Output the (X, Y) coordinate of the center of the cell containing the given text.  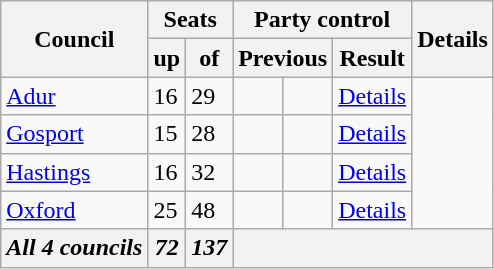
up (167, 58)
Result (372, 58)
Hastings (74, 172)
Oxford (74, 210)
72 (167, 248)
Adur (74, 96)
Council (74, 39)
All 4 councils (74, 248)
29 (210, 96)
48 (210, 210)
25 (167, 210)
Gosport (74, 134)
32 (210, 172)
137 (210, 248)
of (210, 58)
Seats (190, 20)
28 (210, 134)
Party control (322, 20)
Previous (283, 58)
15 (167, 134)
